For the text-containing cell, return its midpoint in [x, y] coordinate format. 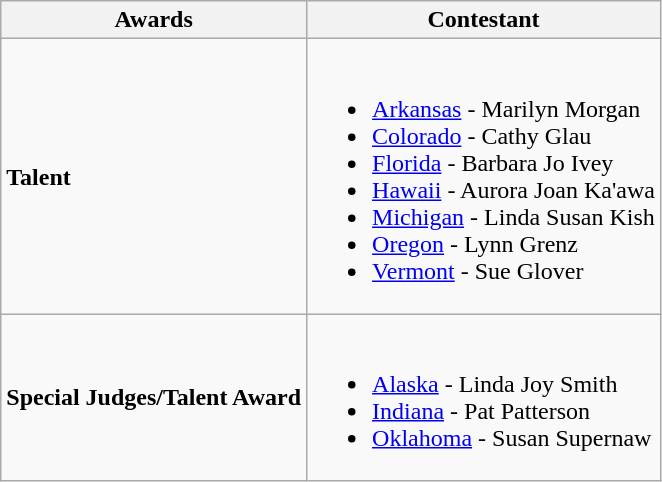
Alaska - Linda Joy Smith Indiana - Pat Patterson Oklahoma - Susan Supernaw [484, 398]
Contestant [484, 20]
Talent [154, 176]
Special Judges/Talent Award [154, 398]
Awards [154, 20]
